Return [x, y] of the center of cell containing provided text 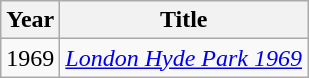
Title [184, 20]
London Hyde Park 1969 [184, 58]
1969 [30, 58]
Year [30, 20]
